Extract the (x, y) coordinate from the center of the cell holding the provided text.  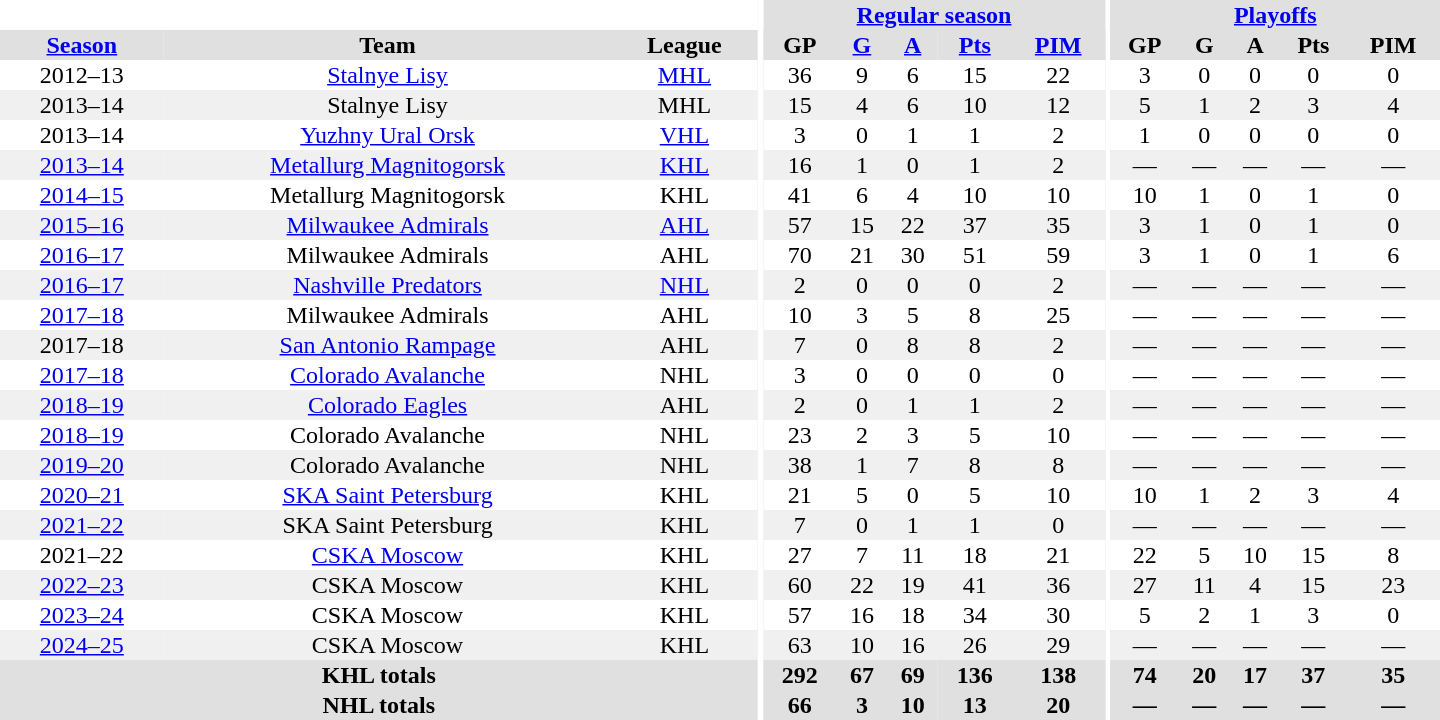
Season (82, 45)
19 (912, 585)
NHL totals (379, 705)
12 (1058, 105)
69 (912, 675)
70 (800, 255)
2024–25 (82, 645)
60 (800, 585)
2023–24 (82, 615)
2020–21 (82, 495)
2015–16 (82, 225)
17 (1256, 675)
KHL totals (379, 675)
Playoffs (1276, 15)
138 (1058, 675)
67 (862, 675)
51 (974, 255)
2022–23 (82, 585)
13 (974, 705)
25 (1058, 315)
Yuzhny Ural Orsk (388, 135)
San Antonio Rampage (388, 345)
2014–15 (82, 195)
26 (974, 645)
Colorado Eagles (388, 405)
VHL (684, 135)
2019–20 (82, 465)
136 (974, 675)
Team (388, 45)
38 (800, 465)
9 (862, 75)
Regular season (934, 15)
League (684, 45)
Nashville Predators (388, 285)
63 (800, 645)
2012–13 (82, 75)
74 (1145, 675)
29 (1058, 645)
34 (974, 615)
66 (800, 705)
59 (1058, 255)
292 (800, 675)
